Search for the cell housing the specified text and yield its (X, Y) center coordinate. 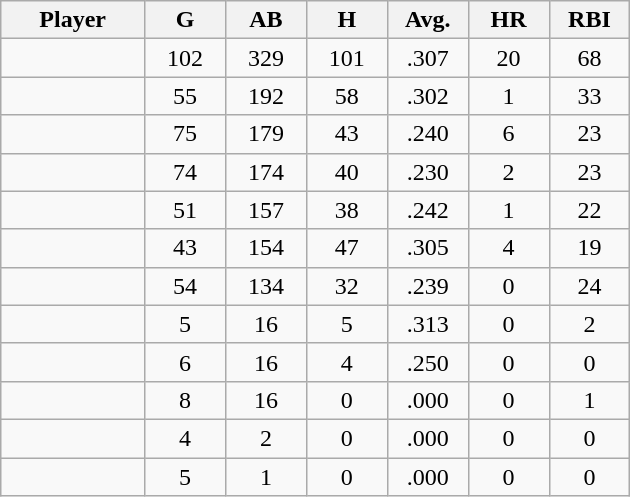
51 (186, 210)
Player (73, 20)
24 (590, 286)
Avg. (428, 20)
32 (346, 286)
101 (346, 58)
19 (590, 248)
154 (266, 248)
.313 (428, 324)
.230 (428, 172)
H (346, 20)
.240 (428, 134)
AB (266, 20)
38 (346, 210)
54 (186, 286)
.305 (428, 248)
74 (186, 172)
G (186, 20)
.239 (428, 286)
20 (508, 58)
.302 (428, 96)
68 (590, 58)
33 (590, 96)
8 (186, 400)
.242 (428, 210)
47 (346, 248)
157 (266, 210)
58 (346, 96)
40 (346, 172)
.307 (428, 58)
55 (186, 96)
174 (266, 172)
179 (266, 134)
75 (186, 134)
329 (266, 58)
22 (590, 210)
HR (508, 20)
192 (266, 96)
.250 (428, 362)
RBI (590, 20)
134 (266, 286)
102 (186, 58)
